From the cell containing the given text, extract its center point as [X, Y] coordinate. 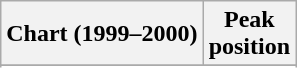
Chart (1999–2000) [102, 34]
Peakposition [249, 34]
